For the text-containing cell, return its midpoint in [x, y] coordinate format. 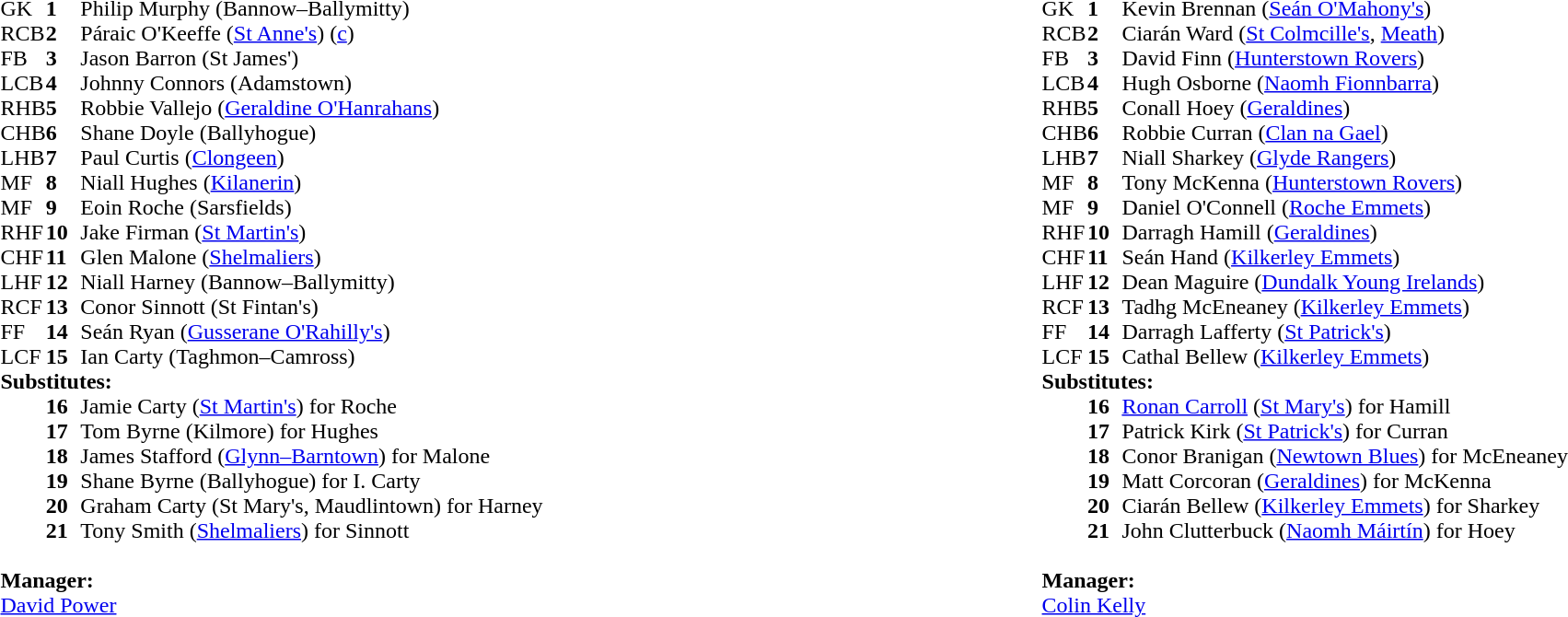
Matt Corcoran (Geraldines) for McKenna [1344, 481]
Tom Byrne (Kilmore) for Hughes [311, 431]
Conall Hoey (Geraldines) [1344, 109]
Paul Curtis (Clongeen) [311, 158]
Robbie Curran (Clan na Gael) [1344, 133]
Darragh Hamill (Geraldines) [1344, 232]
Darragh Lafferty (St Patrick's) [1344, 332]
Conor Sinnott (St Fintan's) [311, 308]
Cathal Bellew (Kilkerley Emmets) [1344, 357]
Graham Carty (St Mary's, Maudlintown) for Harney [311, 506]
Ian Carty (Taghmon–Camross) [311, 357]
Johnny Connors (Adamstown) [311, 83]
Ciarán Ward (St Colmcille's, Meath) [1344, 33]
John Clutterbuck (Naomh Máirtín) for Hoey [1344, 530]
David Finn (Hunterstown Rovers) [1344, 59]
Seán Ryan (Gusserane O'Rahilly's) [311, 332]
Robbie Vallejo (Geraldine O'Hanrahans) [311, 109]
Patrick Kirk (St Patrick's) for Curran [1344, 431]
Ronan Carroll (St Mary's) for Hamill [1344, 407]
Niall Harney (Bannow–Ballymitty) [311, 282]
Glen Malone (Shelmaliers) [311, 258]
Jake Firman (St Martin's) [311, 232]
Niall Sharkey (Glyde Rangers) [1344, 158]
Tony Smith (Shelmaliers) for Sinnott [311, 530]
Ciarán Bellew (Kilkerley Emmets) for Sharkey [1344, 506]
Tony McKenna (Hunterstown Rovers) [1344, 182]
Dean Maguire (Dundalk Young Irelands) [1344, 282]
Jason Barron (St James') [311, 59]
Daniel O'Connell (Roche Emmets) [1344, 208]
Tadhg McEneaney (Kilkerley Emmets) [1344, 308]
Seán Hand (Kilkerley Emmets) [1344, 258]
Eoin Roche (Sarsfields) [311, 208]
Páraic O'Keeffe (St Anne's) (c) [311, 33]
James Stafford (Glynn–Barntown) for Malone [311, 457]
Niall Hughes (Kilanerin) [311, 182]
Conor Branigan (Newtown Blues) for McEneaney [1344, 457]
Hugh Osborne (Naomh Fionnbarra) [1344, 83]
Jamie Carty (St Martin's) for Roche [311, 407]
Shane Doyle (Ballyhogue) [311, 133]
Shane Byrne (Ballyhogue) for I. Carty [311, 481]
